Return (x, y) of the center of cell containing provided text 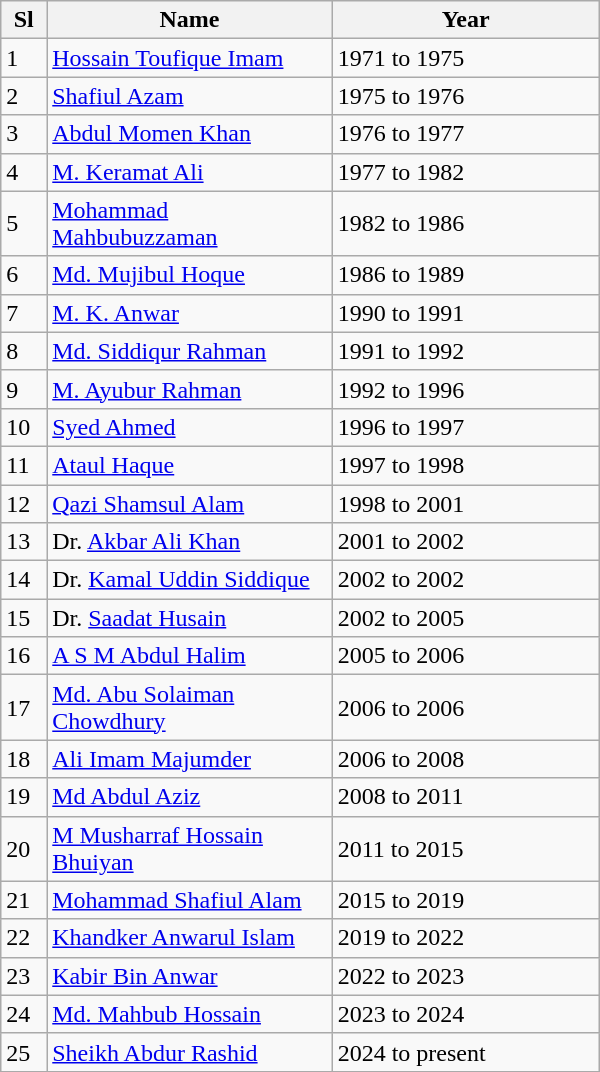
2005 to 2006 (466, 656)
2023 to 2024 (466, 1014)
24 (24, 1014)
18 (24, 759)
Year (466, 20)
17 (24, 708)
2019 to 2022 (466, 938)
1976 to 1977 (466, 134)
Md. Abu Solaiman Chowdhury (190, 708)
2006 to 2008 (466, 759)
1977 to 1982 (466, 172)
Md Abdul Aziz (190, 797)
Dr. Kamal Uddin Siddique (190, 580)
1986 to 1989 (466, 275)
Name (190, 20)
1971 to 1975 (466, 58)
23 (24, 976)
Syed Ahmed (190, 427)
5 (24, 224)
Kabir Bin Anwar (190, 976)
1996 to 1997 (466, 427)
8 (24, 351)
Qazi Shamsul Alam (190, 503)
6 (24, 275)
25 (24, 1052)
Dr. Akbar Ali Khan (190, 542)
1982 to 1986 (466, 224)
Shafiul Azam (190, 96)
2006 to 2006 (466, 708)
Sl (24, 20)
M Musharraf Hossain Bhuiyan (190, 848)
A S M Abdul Halim (190, 656)
Mohammad Shafiul Alam (190, 900)
12 (24, 503)
15 (24, 618)
1 (24, 58)
21 (24, 900)
2001 to 2002 (466, 542)
16 (24, 656)
20 (24, 848)
2008 to 2011 (466, 797)
Md. Mahbub Hossain (190, 1014)
Abdul Momen Khan (190, 134)
2002 to 2002 (466, 580)
2 (24, 96)
Dr. Saadat Husain (190, 618)
10 (24, 427)
Ali Imam Majumder (190, 759)
7 (24, 313)
Md. Siddiqur Rahman (190, 351)
2024 to present (466, 1052)
M. Ayubur Rahman (190, 389)
1990 to 1991 (466, 313)
2015 to 2019 (466, 900)
Khandker Anwarul Islam (190, 938)
Md. Mujibul Hoque (190, 275)
14 (24, 580)
M. Keramat Ali (190, 172)
2011 to 2015 (466, 848)
1975 to 1976 (466, 96)
1998 to 2001 (466, 503)
2022 to 2023 (466, 976)
2002 to 2005 (466, 618)
Hossain Toufique Imam (190, 58)
3 (24, 134)
11 (24, 465)
M. K. Anwar (190, 313)
22 (24, 938)
1991 to 1992 (466, 351)
Ataul Haque (190, 465)
1992 to 1996 (466, 389)
Mohammad Mahbubuzzaman (190, 224)
1997 to 1998 (466, 465)
Sheikh Abdur Rashid (190, 1052)
13 (24, 542)
9 (24, 389)
19 (24, 797)
4 (24, 172)
